Determine the (x, y) coordinate at the center of the cell enclosing the given text.  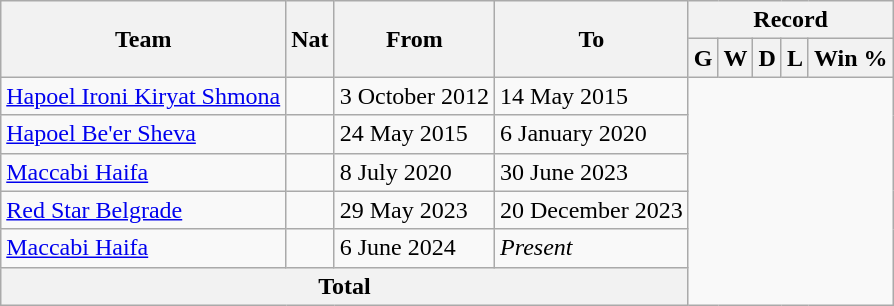
6 June 2024 (414, 248)
G (703, 58)
D (767, 58)
Record (790, 20)
Hapoel Ironi Kiryat Shmona (144, 96)
W (736, 58)
Hapoel Be'er Sheva (144, 134)
Red Star Belgrade (144, 210)
3 October 2012 (414, 96)
14 May 2015 (592, 96)
30 June 2023 (592, 172)
Nat (310, 39)
6 January 2020 (592, 134)
L (794, 58)
From (414, 39)
8 July 2020 (414, 172)
Win % (850, 58)
29 May 2023 (414, 210)
20 December 2023 (592, 210)
Total (344, 286)
To (592, 39)
Present (592, 248)
Team (144, 39)
24 May 2015 (414, 134)
